Determine the (X, Y) coordinate at the center of the cell enclosing the given text.  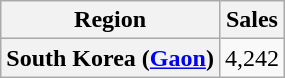
South Korea (Gaon) (110, 58)
Sales (252, 20)
4,242 (252, 58)
Region (110, 20)
